Detect which cell encompasses the target text, then output its (x, y) center coordinate. 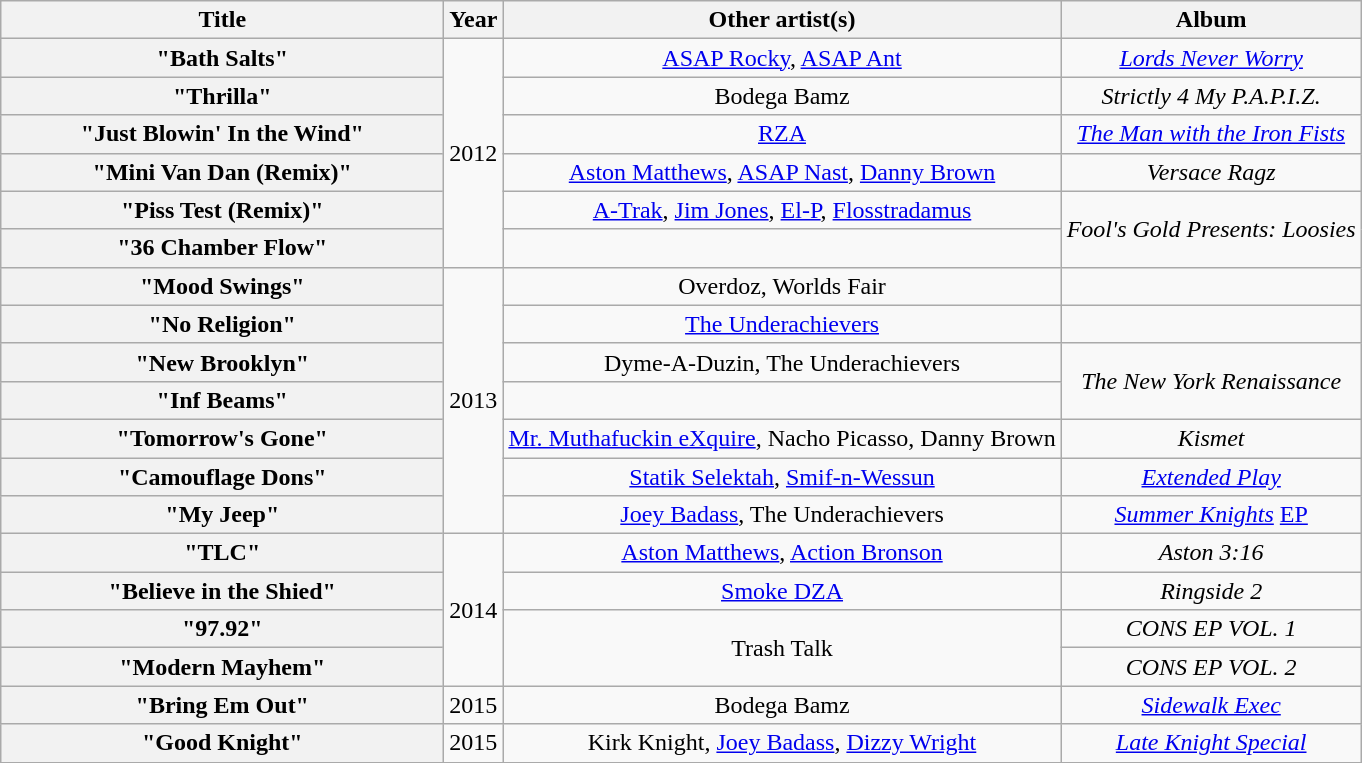
"Bath Salts" (222, 58)
Late Knight Special (1211, 743)
"Camouflage Dons" (222, 477)
Trash Talk (782, 648)
"No Religion" (222, 324)
Extended Play (1211, 477)
Overdoz, Worlds Fair (782, 286)
"Bring Em Out" (222, 705)
Year (474, 20)
Aston Matthews, ASAP Nast, Danny Brown (782, 172)
Other artist(s) (782, 20)
Fool's Gold Presents: Loosies (1211, 229)
ASAP Rocky, ASAP Ant (782, 58)
Title (222, 20)
Strictly 4 My P.A.P.I.Z. (1211, 96)
"Just Blowin' In the Wind" (222, 134)
Kirk Knight, Joey Badass, Dizzy Wright (782, 743)
"TLC" (222, 553)
"Modern Mayhem" (222, 667)
Mr. Muthafuckin eXquire, Nacho Picasso, Danny Brown (782, 438)
"Mood Swings" (222, 286)
A-Trak, Jim Jones, El-P, Flosstradamus (782, 210)
Dyme-A-Duzin, The Underachievers (782, 362)
"97.92" (222, 629)
Summer Knights EP (1211, 515)
The Underachievers (782, 324)
"Inf Beams" (222, 400)
2013 (474, 400)
"Mini Van Dan (Remix)" (222, 172)
CONS EP VOL. 1 (1211, 629)
"New Brooklyn" (222, 362)
The Man with the Iron Fists (1211, 134)
Aston Matthews, Action Bronson (782, 553)
2012 (474, 153)
"Believe in the Shied" (222, 591)
Statik Selektah, Smif-n-Wessun (782, 477)
"36 Chamber Flow" (222, 248)
Smoke DZA (782, 591)
Aston 3:16 (1211, 553)
Album (1211, 20)
"Thrilla" (222, 96)
Versace Ragz (1211, 172)
Lords Never Worry (1211, 58)
Kismet (1211, 438)
RZA (782, 134)
Sidewalk Exec (1211, 705)
2014 (474, 610)
"Piss Test (Remix)" (222, 210)
Joey Badass, The Underachievers (782, 515)
The New York Renaissance (1211, 381)
"Tomorrow's Gone" (222, 438)
"Good Knight" (222, 743)
CONS EP VOL. 2 (1211, 667)
Ringside 2 (1211, 591)
"My Jeep" (222, 515)
